Determine the (x, y) coordinate at the center of the cell enclosing the given text.  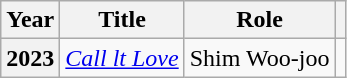
Call lt Love (122, 58)
Role (260, 20)
Year (30, 20)
Title (122, 20)
2023 (30, 58)
Shim Woo-joo (260, 58)
